Provide the [X, Y] coordinate of the cell's center where the given text is located.  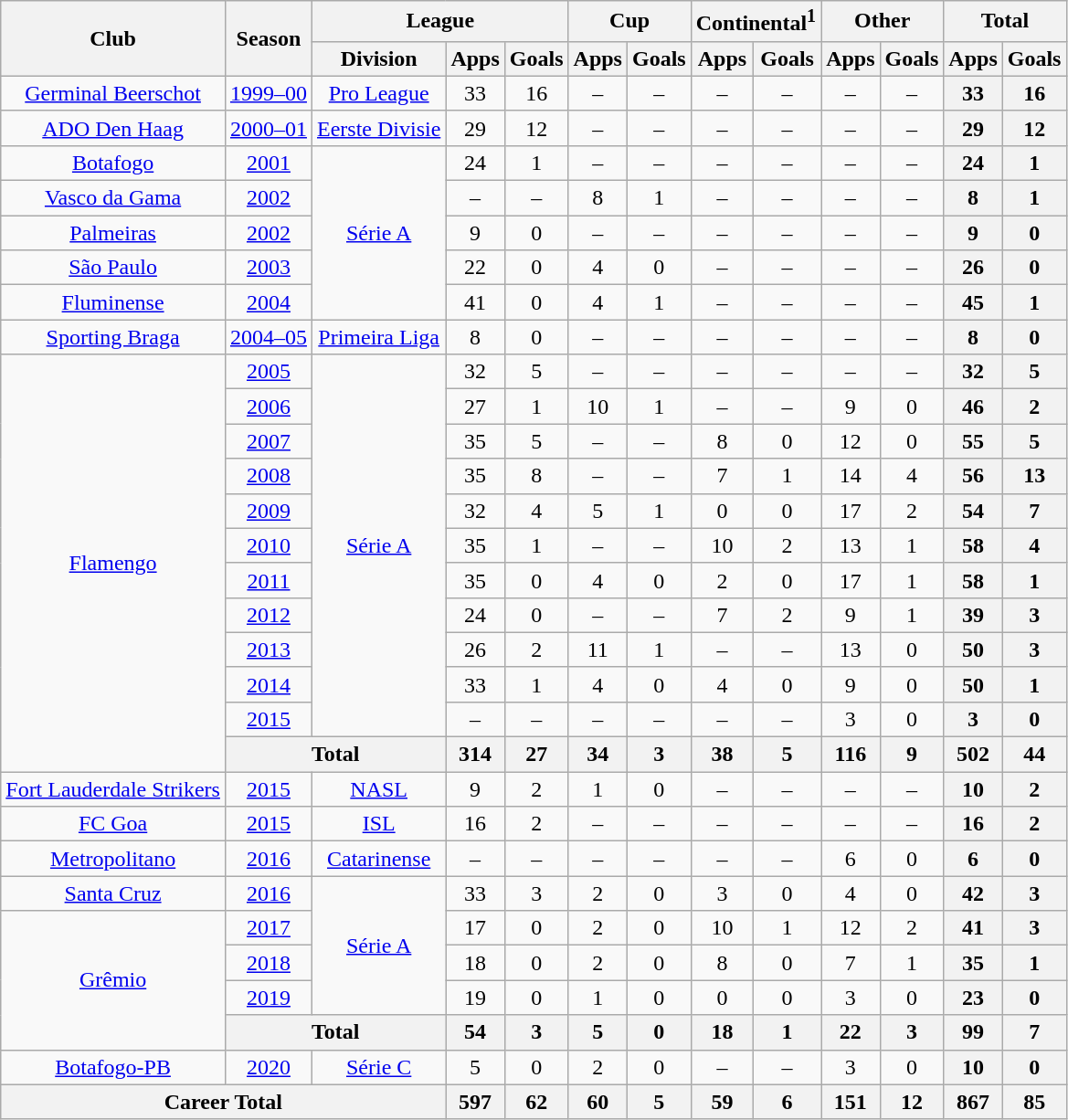
2004 [269, 302]
2008 [269, 476]
Eerste Divisie [378, 128]
2006 [269, 407]
46 [973, 407]
Cup [629, 22]
2005 [269, 372]
23 [973, 998]
Botafogo-PB [113, 1067]
2009 [269, 511]
60 [597, 1102]
59 [722, 1102]
Fort Lauderdale Strikers [113, 789]
45 [973, 302]
Club [113, 38]
ADO Den Haag [113, 128]
Santa Cruz [113, 893]
314 [475, 755]
Season [269, 38]
Career Total [223, 1102]
2011 [269, 580]
11 [597, 650]
São Paulo [113, 268]
2018 [269, 963]
502 [973, 755]
ISL [378, 824]
League [440, 22]
Grêmio [113, 980]
Continental1 [756, 22]
39 [973, 615]
2020 [269, 1067]
NASL [378, 789]
14 [851, 476]
Sporting Braga [113, 337]
85 [1034, 1102]
99 [973, 1032]
Metropolitano [113, 859]
56 [973, 476]
597 [475, 1102]
Germinal Beerschot [113, 93]
2001 [269, 163]
44 [1034, 755]
116 [851, 755]
2014 [269, 684]
2004–05 [269, 337]
2007 [269, 441]
34 [597, 755]
Série C [378, 1067]
Botafogo [113, 163]
38 [722, 755]
42 [973, 893]
Division [378, 58]
Vasco da Gama [113, 198]
2000–01 [269, 128]
Pro League [378, 93]
Other [883, 22]
1999–00 [269, 93]
151 [851, 1102]
Palmeiras [113, 233]
867 [973, 1102]
2010 [269, 545]
19 [475, 998]
Flamengo [113, 563]
2012 [269, 615]
2017 [269, 928]
Fluminense [113, 302]
Primeira Liga [378, 337]
2019 [269, 998]
FC Goa [113, 824]
2013 [269, 650]
Catarinense [378, 859]
62 [536, 1102]
2003 [269, 268]
55 [973, 441]
